Provide the [x, y] coordinate of the cell's center where the given text is located.  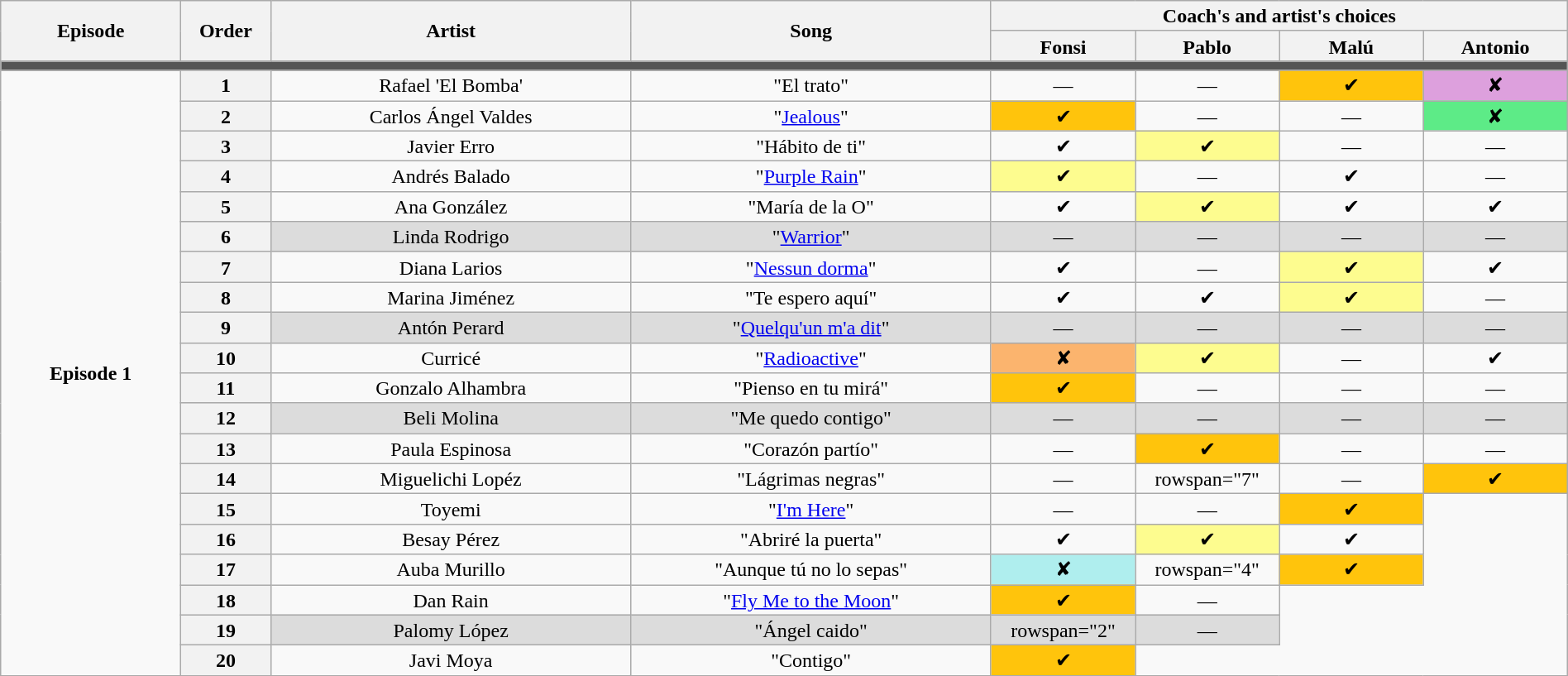
1 [227, 86]
3 [227, 146]
8 [227, 298]
7 [227, 266]
17 [227, 569]
Linda Rodrigo [451, 237]
"Hábito de ti" [811, 146]
Rafael 'El Bomba' [451, 86]
4 [227, 177]
Javi Moya [451, 660]
Dan Rain [451, 599]
Paula Espinosa [451, 448]
20 [227, 660]
"Purple Rain" [811, 177]
Antón Perard [451, 328]
"María de la O" [811, 207]
"Abriré la puerta" [811, 539]
5 [227, 207]
6 [227, 237]
Curricé [451, 357]
"I'm Here" [811, 510]
Andrés Balado [451, 177]
10 [227, 357]
"Radioactive" [811, 357]
Carlos Ángel Valdes [451, 116]
"Lágrimas negras" [811, 478]
Diana Larios [451, 266]
9 [227, 328]
13 [227, 448]
19 [227, 630]
rowspan="4" [1207, 569]
Toyemi [451, 510]
Antonio [1495, 46]
2 [227, 116]
Gonzalo Alhambra [451, 389]
Javier Erro [451, 146]
"Quelqu'un m'a dit" [811, 328]
"Aunque tú no lo sepas" [811, 569]
Coach's and artist's choices [1279, 17]
11 [227, 389]
Palomy López [451, 630]
Auba Murillo [451, 569]
18 [227, 599]
Marina Jiménez [451, 298]
"Jealous" [811, 116]
Ana González [451, 207]
16 [227, 539]
Besay Pérez [451, 539]
Miguelichi Lopéz [451, 478]
"El trato" [811, 86]
Fonsi [1063, 46]
rowspan="2" [1063, 630]
15 [227, 510]
Episode [91, 31]
Malú [1351, 46]
"Ángel caido" [811, 630]
"Fly Me to the Moon" [811, 599]
Beli Molina [451, 419]
Pablo [1207, 46]
12 [227, 419]
"Te espero aquí" [811, 298]
Episode 1 [91, 372]
"Warrior" [811, 237]
14 [227, 478]
"Contigo" [811, 660]
"Corazón partío" [811, 448]
Artist [451, 31]
"Me quedo contigo" [811, 419]
Song [811, 31]
rowspan="7" [1207, 478]
"Nessun dorma" [811, 266]
Order [227, 31]
"Pienso en tu mirá" [811, 389]
